Search for the cell housing the specified text and yield its (X, Y) center coordinate. 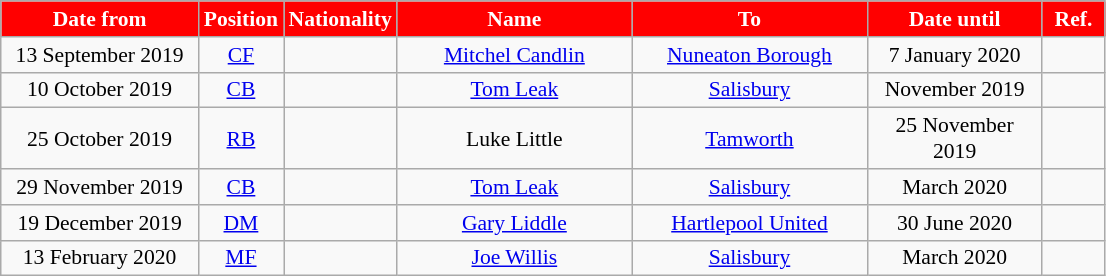
Date until (954, 19)
DM (240, 223)
25 October 2019 (100, 138)
Luke Little (514, 138)
Hartlepool United (750, 223)
25 November 2019 (954, 138)
Ref. (1074, 19)
Nationality (340, 19)
29 November 2019 (100, 187)
Mitchel Candlin (514, 55)
10 October 2019 (100, 90)
Gary Liddle (514, 223)
Nuneaton Borough (750, 55)
7 January 2020 (954, 55)
Position (240, 19)
19 December 2019 (100, 223)
MF (240, 258)
To (750, 19)
13 February 2020 (100, 258)
November 2019 (954, 90)
Tamworth (750, 138)
Name (514, 19)
RB (240, 138)
Date from (100, 19)
30 June 2020 (954, 223)
CF (240, 55)
Joe Willis (514, 258)
13 September 2019 (100, 55)
